Extract the (x, y) coordinate from the center of the cell holding the provided text.  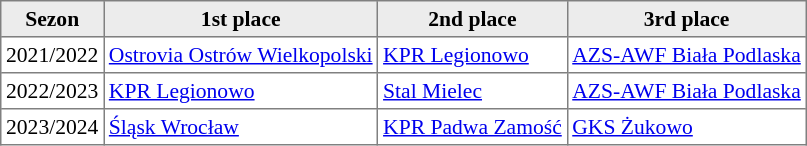
Ostrovia Ostrów Wielkopolski (241, 55)
Śląsk Wrocław (241, 127)
GKS Żukowo (686, 127)
3rd place (686, 19)
2nd place (472, 19)
KPR Padwa Zamość (472, 127)
2023/2024 (52, 127)
1st place (241, 19)
Stal Mielec (472, 91)
2021/2022 (52, 55)
2022/2023 (52, 91)
Sezon (52, 19)
